From the cell containing the given text, extract its center point as [X, Y] coordinate. 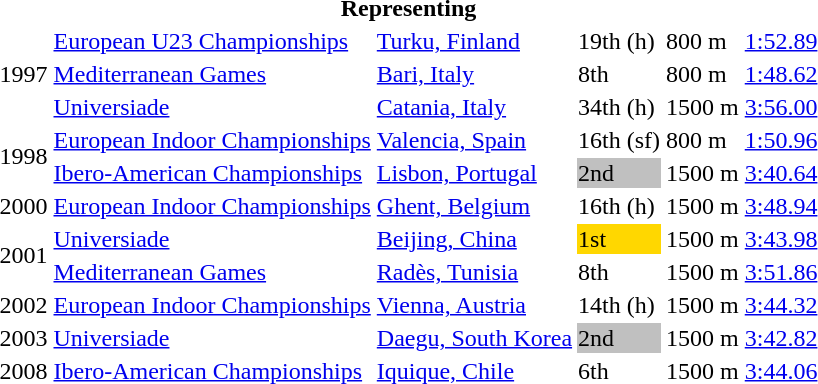
Radès, Tunisia [474, 272]
19th (h) [620, 41]
European U23 Championships [212, 41]
Bari, Italy [474, 74]
Catania, Italy [474, 107]
Turku, Finland [474, 41]
Valencia, Spain [474, 140]
Lisbon, Portugal [474, 173]
Vienna, Austria [474, 305]
Ibero-American Championships [212, 173]
Beijing, China [474, 239]
16th (h) [620, 206]
34th (h) [620, 107]
14th (h) [620, 305]
Ghent, Belgium [474, 206]
Daegu, South Korea [474, 338]
1st [620, 239]
16th (sf) [620, 140]
